Detect which cell encompasses the target text, then output its [x, y] center coordinate. 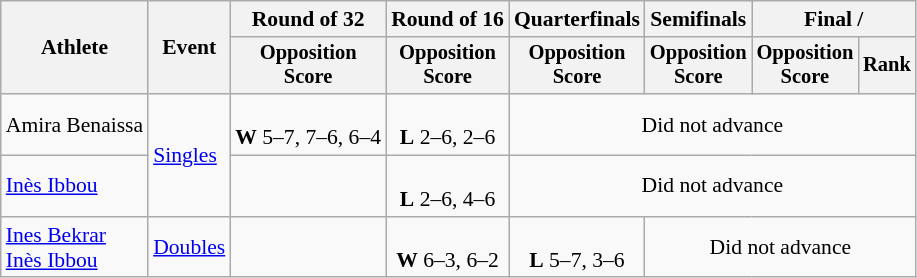
Final / [834, 19]
L 5–7, 3–6 [577, 248]
W 6–3, 6–2 [448, 248]
Singles [189, 155]
Ines BekrarInès Ibbou [74, 248]
Amira Benaissa [74, 124]
Semifinals [698, 19]
L 2–6, 4–6 [448, 186]
Round of 32 [308, 19]
Inès Ibbou [74, 186]
Round of 16 [448, 19]
Athlete [74, 48]
Rank [887, 66]
Doubles [189, 248]
Event [189, 48]
Quarterfinals [577, 19]
W 5–7, 7–6, 6–4 [308, 124]
L 2–6, 2–6 [448, 124]
